Scan for the cell matching the given text and deliver its (x, y) coordinate at center. 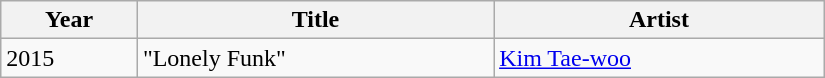
"Lonely Funk" (315, 58)
Kim Tae-woo (660, 58)
Year (70, 20)
Title (315, 20)
2015 (70, 58)
Artist (660, 20)
